Return [x, y] of the center of cell containing provided text 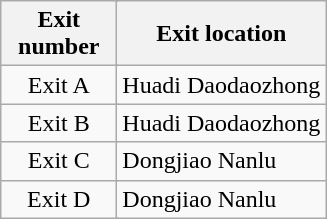
Exit number [59, 34]
Exit A [59, 85]
Exit D [59, 199]
Exit C [59, 161]
Exit B [59, 123]
Exit location [222, 34]
